Find where the given text appears and provide that cell's center as (x, y) coordinate. 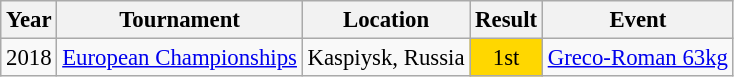
Result (506, 20)
2018 (29, 58)
Location (386, 20)
1st (506, 58)
Year (29, 20)
Event (638, 20)
Tournament (180, 20)
European Championships (180, 58)
Greco-Roman 63kg (638, 58)
Kaspiysk, Russia (386, 58)
